From the cell containing the given text, extract its center point as [X, Y] coordinate. 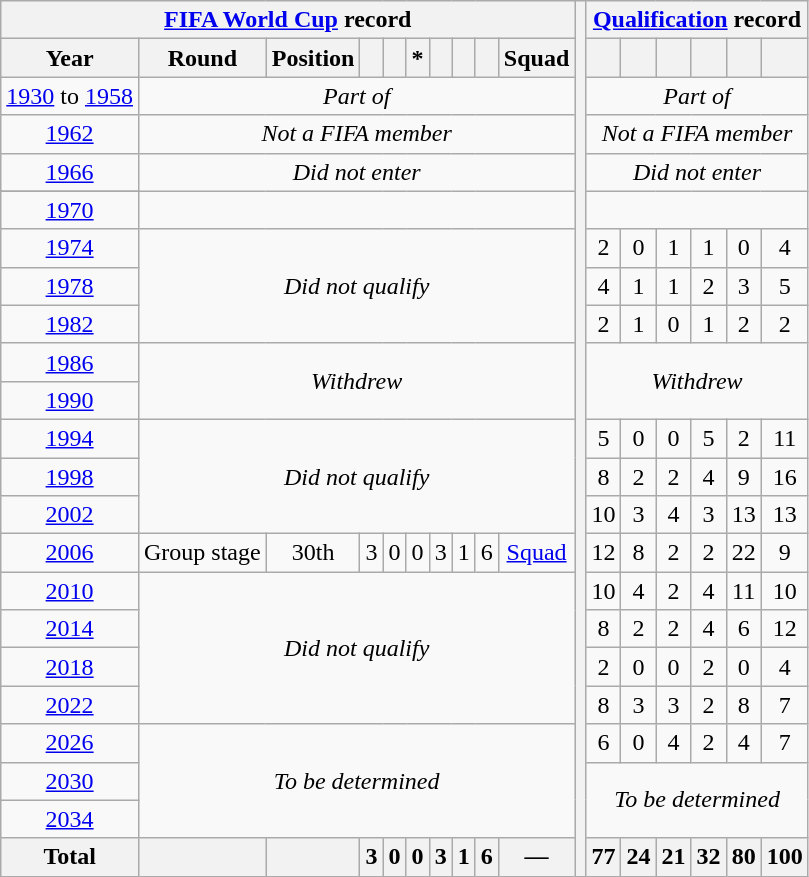
22 [744, 553]
— [536, 857]
1966 [70, 172]
1998 [70, 477]
2010 [70, 591]
24 [638, 857]
Round [202, 58]
Position [313, 58]
2002 [70, 515]
* [418, 58]
1978 [70, 286]
80 [744, 857]
2006 [70, 553]
FIFA World Cup record [288, 20]
1974 [70, 248]
Group stage [202, 553]
2022 [70, 705]
2034 [70, 819]
2026 [70, 743]
100 [784, 857]
1986 [70, 362]
30th [313, 553]
1982 [70, 324]
1962 [70, 134]
2014 [70, 629]
1994 [70, 438]
2030 [70, 781]
2018 [70, 667]
Total [70, 857]
32 [708, 857]
21 [674, 857]
Qualification record [697, 20]
1990 [70, 400]
1930 to 1958 [70, 96]
77 [604, 857]
1970 [70, 210]
16 [784, 477]
Year [70, 58]
